Locate the cell with the specified text and output its [x, y] center coordinate. 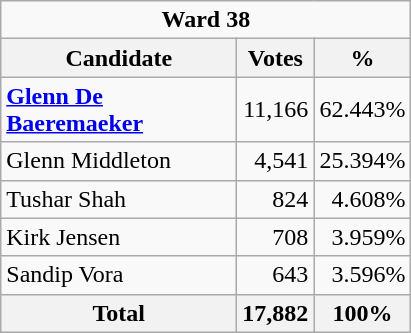
Glenn Middleton [119, 161]
25.394% [362, 161]
Tushar Shah [119, 199]
Ward 38 [206, 20]
4,541 [276, 161]
62.443% [362, 110]
708 [276, 237]
4.608% [362, 199]
Sandip Vora [119, 275]
824 [276, 199]
11,166 [276, 110]
Kirk Jensen [119, 237]
3.959% [362, 237]
Votes [276, 58]
Total [119, 313]
643 [276, 275]
3.596% [362, 275]
17,882 [276, 313]
100% [362, 313]
Candidate [119, 58]
Glenn De Baeremaeker [119, 110]
% [362, 58]
